Determine the (x, y) coordinate at the center of the cell enclosing the given text.  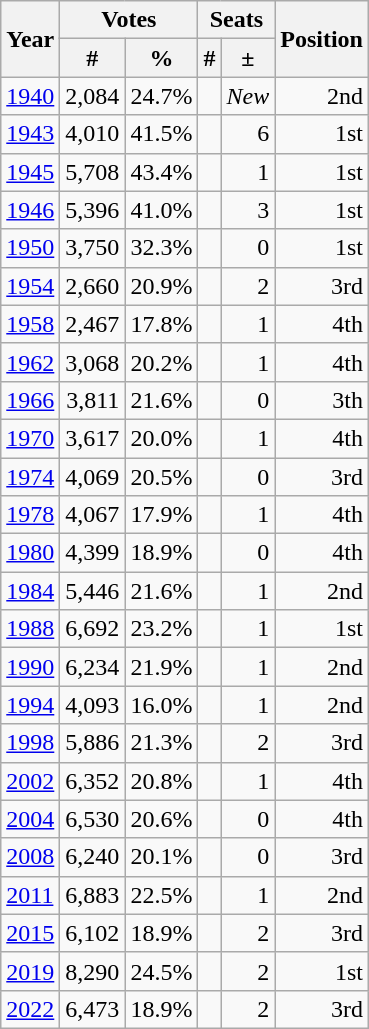
17.8% (162, 324)
1940 (30, 96)
20.2% (162, 362)
41.0% (162, 210)
32.3% (162, 248)
5,708 (92, 172)
6,352 (92, 781)
1945 (30, 172)
1984 (30, 591)
5,396 (92, 210)
20.1% (162, 857)
6,883 (92, 895)
1943 (30, 134)
2004 (30, 819)
23.2% (162, 629)
2,660 (92, 286)
21.3% (162, 743)
6 (248, 134)
22.5% (162, 895)
20.0% (162, 438)
6,234 (92, 667)
8,290 (92, 971)
20.8% (162, 781)
± (248, 58)
Seats (236, 20)
1950 (30, 248)
16.0% (162, 705)
2,084 (92, 96)
21.9% (162, 667)
3 (248, 210)
% (162, 58)
1978 (30, 515)
1990 (30, 667)
2019 (30, 971)
4,069 (92, 477)
3,750 (92, 248)
20.5% (162, 477)
43.4% (162, 172)
1988 (30, 629)
3,617 (92, 438)
2015 (30, 933)
2,467 (92, 324)
1958 (30, 324)
6,240 (92, 857)
3,811 (92, 400)
1980 (30, 553)
2011 (30, 895)
20.9% (162, 286)
4,010 (92, 134)
41.5% (162, 134)
1994 (30, 705)
1974 (30, 477)
1998 (30, 743)
6,473 (92, 1009)
2008 (30, 857)
1966 (30, 400)
5,886 (92, 743)
6,692 (92, 629)
Year (30, 39)
New (248, 96)
20.6% (162, 819)
3,068 (92, 362)
17.9% (162, 515)
6,102 (92, 933)
4,093 (92, 705)
1954 (30, 286)
1962 (30, 362)
24.5% (162, 971)
Position (322, 39)
24.7% (162, 96)
6,530 (92, 819)
1970 (30, 438)
1946 (30, 210)
5,446 (92, 591)
2022 (30, 1009)
4,399 (92, 553)
4,067 (92, 515)
Votes (129, 20)
2002 (30, 781)
3th (322, 400)
